For the text-containing cell, return its midpoint in (X, Y) coordinate format. 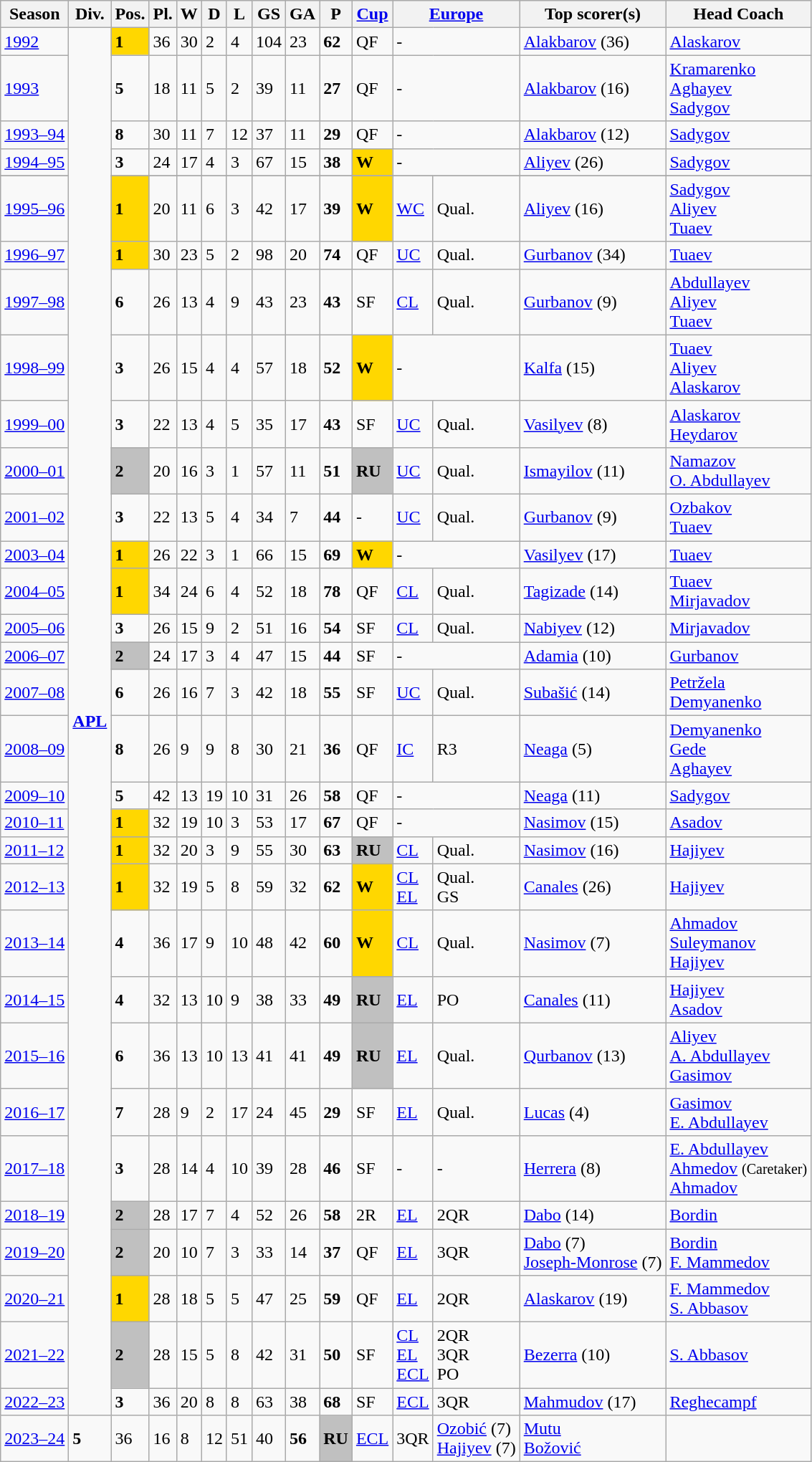
Alaskarov (738, 42)
2023–24 (34, 1439)
2004–05 (34, 592)
Kalfa (15) (593, 368)
P (336, 14)
Hajiyev Asadov (738, 999)
66 (269, 554)
2014–15 (34, 999)
Neaga (11) (593, 795)
Bezerra (10) (593, 1355)
1995–96 (34, 209)
F. Mammedov S. Abbasov (738, 1299)
Gurbanov (738, 656)
98 (269, 255)
69 (336, 554)
2000–01 (34, 470)
78 (336, 592)
2021–22 (34, 1355)
Alaskarov Heydarov (738, 424)
1998–99 (34, 368)
48 (269, 943)
Pl. (163, 14)
2R (372, 1215)
2005–06 (34, 629)
Lucas (4) (593, 1112)
1992 (34, 42)
Nabiyev (12) (593, 629)
L (239, 14)
Tuaev Aliyev Alaskarov (738, 368)
CLELECL (413, 1355)
2001–02 (34, 517)
Gurbanov (34) (593, 255)
74 (336, 255)
Alakbarov (16) (593, 88)
2011–12 (34, 850)
2003–04 (34, 554)
50 (336, 1355)
Qurbanov (13) (593, 1056)
27 (336, 88)
Season (34, 14)
R3 (476, 749)
IC (413, 749)
Sadygov Aliyev Tuaev (738, 209)
2008–09 (34, 749)
46 (336, 1168)
Bordin F. Mammedov (738, 1251)
2015–16 (34, 1056)
Mahmudov (17) (593, 1402)
Vasilyev (8) (593, 424)
1993–94 (34, 135)
Namazov O. Abdullayev (738, 470)
Herrera (8) (593, 1168)
Alaskarov (19) (593, 1299)
PO (476, 999)
Qual. GS (476, 887)
21 (302, 749)
Asadov (738, 823)
2017–18 (34, 1168)
Tuaev Mirjavadov (738, 592)
2013–14 (34, 943)
1993 (34, 88)
APL (90, 722)
Ismayilov (11) (593, 470)
40 (269, 1439)
CL EL (413, 887)
GS (269, 14)
Ozbakov Tuaev (738, 517)
Tagizade (14) (593, 592)
Dabo (7) Joseph-Monrose (7) (593, 1251)
1994–95 (34, 162)
Gasimov E. Abdullayev (738, 1112)
54 (336, 629)
Mirjavadov (738, 629)
1999–00 (34, 424)
35 (269, 424)
Subašić (14) (593, 692)
2018–19 (34, 1215)
1997–98 (34, 302)
2019–20 (34, 1251)
Ozobić (7) Hajiyev (7) (476, 1439)
Mutu Božović (593, 1439)
56 (302, 1439)
1996–97 (34, 255)
Top scorer(s) (593, 14)
Pos. (130, 14)
Canales (26) (593, 887)
Reghecampf (738, 1402)
45 (302, 1112)
Nasimov (15) (593, 823)
Alakbarov (36) (593, 42)
Canales (11) (593, 999)
Neaga (5) (593, 749)
2006–07 (34, 656)
Petržela Demyanenko (738, 692)
Kramarenko Aghayev Sadygov (738, 88)
Aliyev (26) (593, 162)
2007–08 (34, 692)
Aliyev A. Abdullayev Gasimov (738, 1056)
25 (302, 1299)
Div. (90, 14)
D (214, 14)
Cup (372, 14)
Demyanenko Gede Aghayev (738, 749)
Abdullayev Aliyev Tuaev (738, 302)
Nasimov (16) (593, 850)
Dabo (14) (593, 1215)
104 (269, 42)
2QR 3QR PO (476, 1355)
Alakbarov (12) (593, 135)
Adamia (10) (593, 656)
Europe (456, 14)
E. Abdullayev Ahmedov (Caretaker) Ahmadov (738, 1168)
Aliyev (16) (593, 209)
2022–23 (34, 1402)
2020–21 (34, 1299)
Nasimov (7) (593, 943)
60 (336, 943)
2009–10 (34, 795)
WC (413, 209)
GA (302, 14)
68 (336, 1402)
2016–17 (34, 1112)
Bordin (738, 1215)
53 (269, 823)
2010–11 (34, 823)
Head Coach (738, 14)
S. Abbasov (738, 1355)
Ahmadov Suleymanov Hajiyev (738, 943)
Vasilyev (17) (593, 554)
2012–13 (34, 887)
